Provide the [x, y] coordinate of the cell's center where the given text is located.  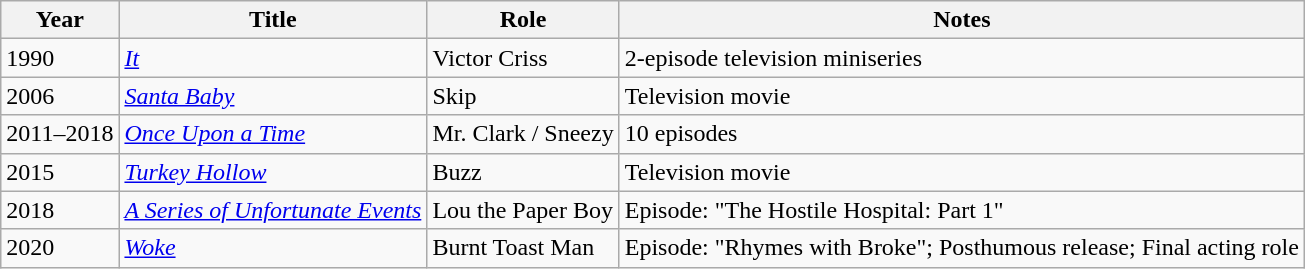
Burnt Toast Man [523, 248]
Notes [962, 20]
Woke [273, 248]
Buzz [523, 172]
Episode: "Rhymes with Broke"; Posthumous release; Final acting role [962, 248]
Year [60, 20]
Role [523, 20]
Lou the Paper Boy [523, 210]
2020 [60, 248]
Once Upon a Time [273, 134]
Turkey Hollow [273, 172]
Episode: "The Hostile Hospital: Part 1" [962, 210]
Mr. Clark / Sneezy [523, 134]
Victor Criss [523, 58]
2018 [60, 210]
Skip [523, 96]
Title [273, 20]
10 episodes [962, 134]
2011–2018 [60, 134]
Santa Baby [273, 96]
It [273, 58]
2006 [60, 96]
A Series of Unfortunate Events [273, 210]
2-episode television miniseries [962, 58]
2015 [60, 172]
1990 [60, 58]
